Search for the cell housing the specified text and yield its [X, Y] center coordinate. 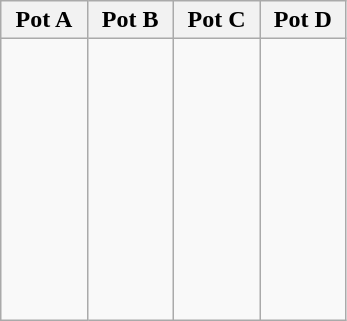
Pot D [303, 20]
Pot C [216, 20]
Pot A [44, 20]
Pot B [130, 20]
